Extract the (X, Y) coordinate from the center of the cell holding the provided text.  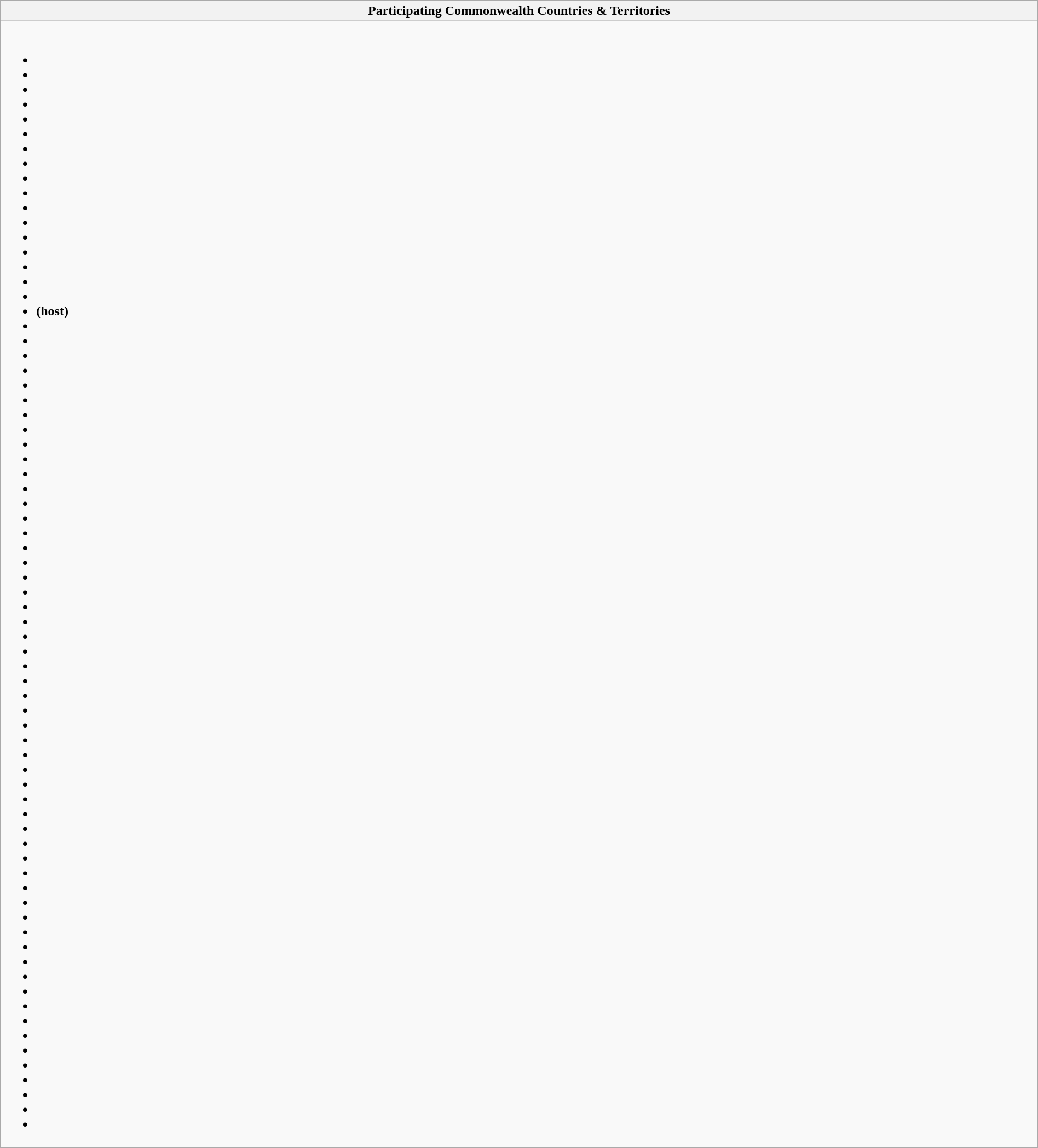
Participating Commonwealth Countries & Territories (519, 11)
(host) (519, 585)
